Detect which cell encompasses the target text, then output its (X, Y) center coordinate. 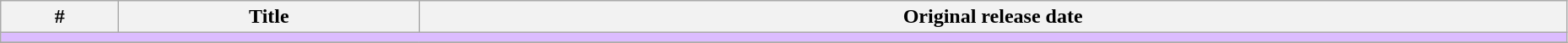
Title (269, 17)
Original release date (993, 17)
# (60, 17)
